Provide the [X, Y] coordinate of the cell's center where the given text is located.  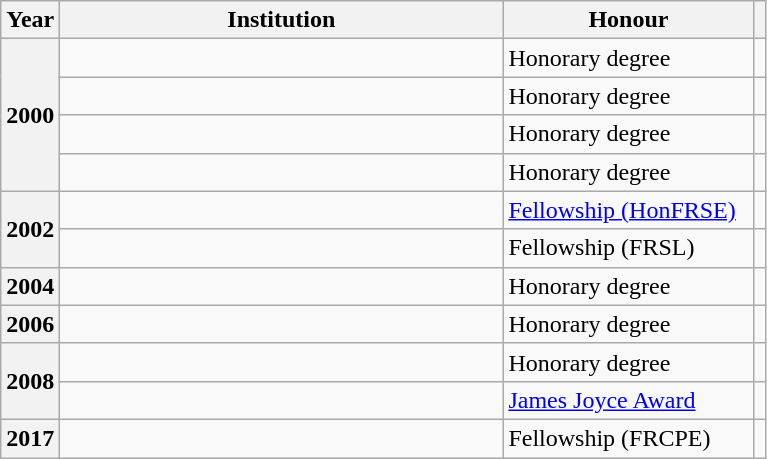
2004 [30, 286]
Fellowship (HonFRSE) [628, 210]
Honour [628, 20]
Fellowship (FRSL) [628, 248]
Year [30, 20]
James Joyce Award [628, 400]
Fellowship (FRCPE) [628, 438]
Institution [282, 20]
2006 [30, 324]
2017 [30, 438]
2000 [30, 115]
2008 [30, 381]
2002 [30, 229]
